Output the [x, y] coordinate of the center of the cell containing the given text.  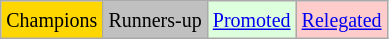
Champions [52, 20]
Relegated [342, 20]
Promoted [252, 20]
Runners-up [155, 20]
